Return the (X, Y) coordinate for the center point of the cell that contains the specified text.  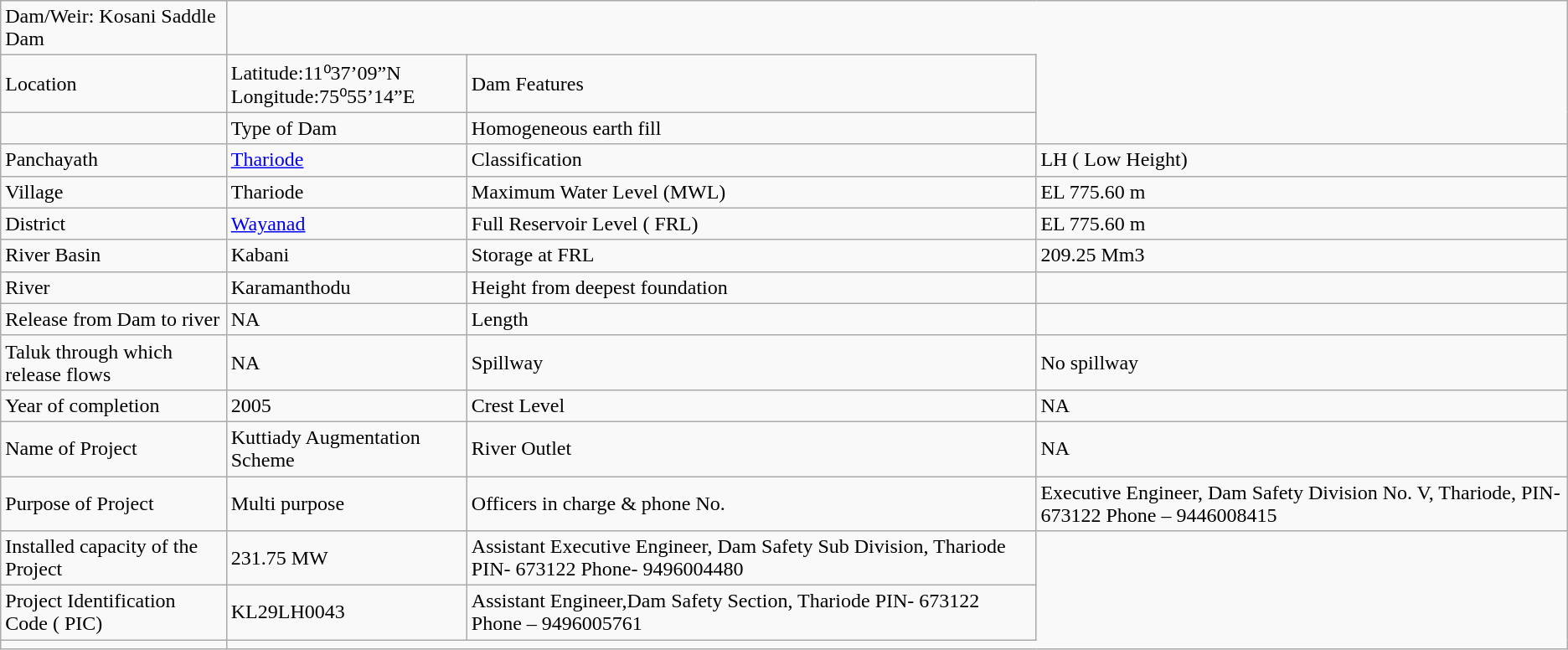
Storage at FRL (751, 255)
Height from deepest foundation (751, 287)
Karamanthodu (347, 287)
Full Reservoir Level ( FRL) (751, 224)
Crest Level (751, 405)
Purpose of Project (114, 503)
Release from Dam to river (114, 319)
River (114, 287)
River Basin (114, 255)
River Outlet (751, 449)
Assistant Executive Engineer, Dam Safety Sub Division, Thariode PIN- 673122 Phone- 9496004480 (751, 558)
Installed capacity of the Project (114, 558)
No spillway (1302, 362)
Dam Features (751, 84)
231.75 MW (347, 558)
Village (114, 192)
2005 (347, 405)
Maximum Water Level (MWL) (751, 192)
Latitude:11⁰37’09”NLongitude:75⁰55’14”E (347, 84)
Taluk through which release flows (114, 362)
KL29LH0043 (347, 613)
Assistant Engineer,Dam Safety Section, Thariode PIN- 673122 Phone – 9496005761 (751, 613)
Location (114, 84)
Type of Dam (347, 128)
Executive Engineer, Dam Safety Division No. V, Thariode, PIN- 673122 Phone – 9446008415 (1302, 503)
Classification (751, 160)
Officers in charge & phone No. (751, 503)
Year of completion (114, 405)
LH ( Low Height) (1302, 160)
Name of Project (114, 449)
Project Identification Code ( PIC) (114, 613)
Spillway (751, 362)
Panchayath (114, 160)
Multi purpose (347, 503)
209.25 Mm3 (1302, 255)
Kabani (347, 255)
Homogeneous earth fill (751, 128)
Length (751, 319)
Dam/Weir: Kosani Saddle Dam (114, 28)
District (114, 224)
Kuttiady Augmentation Scheme (347, 449)
Wayanad (347, 224)
